Identify which cell holds the provided text, then report its (x, y) central coordinate. 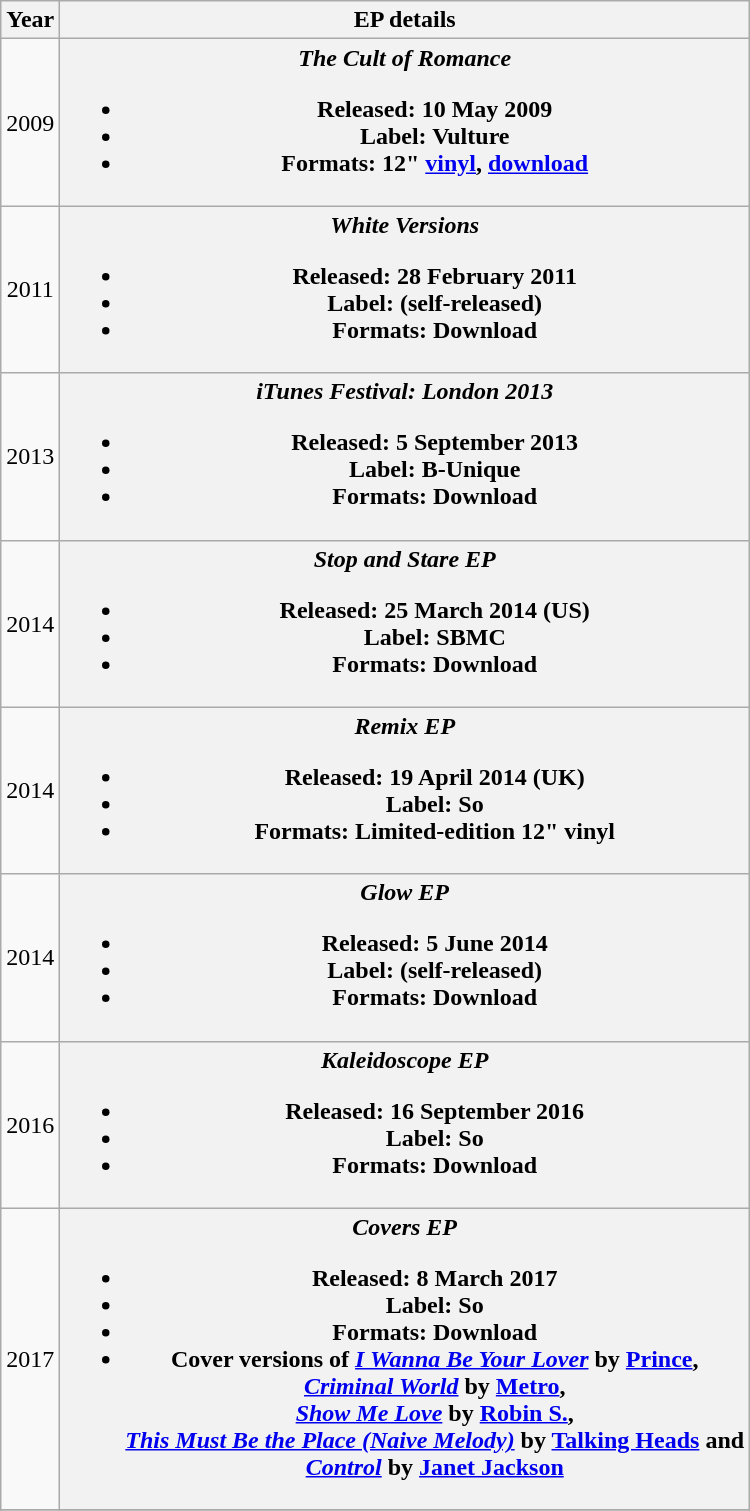
2017 (30, 1359)
Glow EPReleased: 5 June 2014Label: (self-released)Formats: Download (405, 958)
Stop and Stare EPReleased: 25 March 2014 (US)Label: SBMCFormats: Download (405, 624)
iTunes Festival: London 2013Released: 5 September 2013Label: B-UniqueFormats: Download (405, 456)
2009 (30, 122)
The Cult of RomanceReleased: 10 May 2009Label: VultureFormats: 12" vinyl, download (405, 122)
2013 (30, 456)
Remix EPReleased: 19 April 2014 (UK)Label: SoFormats: Limited-edition 12" vinyl (405, 790)
2011 (30, 290)
White VersionsReleased: 28 February 2011Label: (self-released)Formats: Download (405, 290)
Year (30, 20)
EP details (405, 20)
2016 (30, 1124)
Kaleidoscope EPReleased: 16 September 2016Label: SoFormats: Download (405, 1124)
